Detect which cell encompasses the target text, then output its (X, Y) center coordinate. 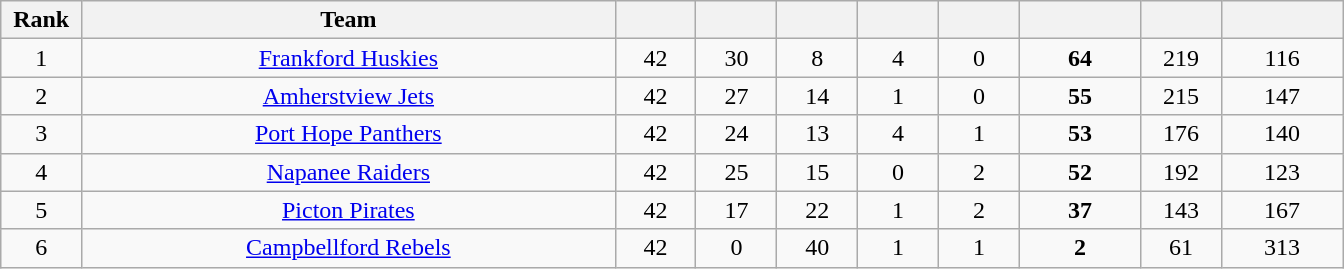
37 (1080, 210)
24 (736, 134)
22 (818, 210)
17 (736, 210)
53 (1080, 134)
Amherstview Jets (349, 96)
Campbellford Rebels (349, 248)
Port Hope Panthers (349, 134)
5 (42, 210)
140 (1282, 134)
6 (42, 248)
143 (1182, 210)
15 (818, 172)
64 (1080, 58)
40 (818, 248)
52 (1080, 172)
192 (1182, 172)
25 (736, 172)
313 (1282, 248)
Picton Pirates (349, 210)
13 (818, 134)
147 (1282, 96)
116 (1282, 58)
Team (349, 20)
3 (42, 134)
55 (1080, 96)
123 (1282, 172)
27 (736, 96)
Napanee Raiders (349, 172)
14 (818, 96)
61 (1182, 248)
8 (818, 58)
Rank (42, 20)
Frankford Huskies (349, 58)
176 (1182, 134)
215 (1182, 96)
219 (1182, 58)
30 (736, 58)
167 (1282, 210)
